Provide the [X, Y] coordinate of the cell's center where the given text is located.  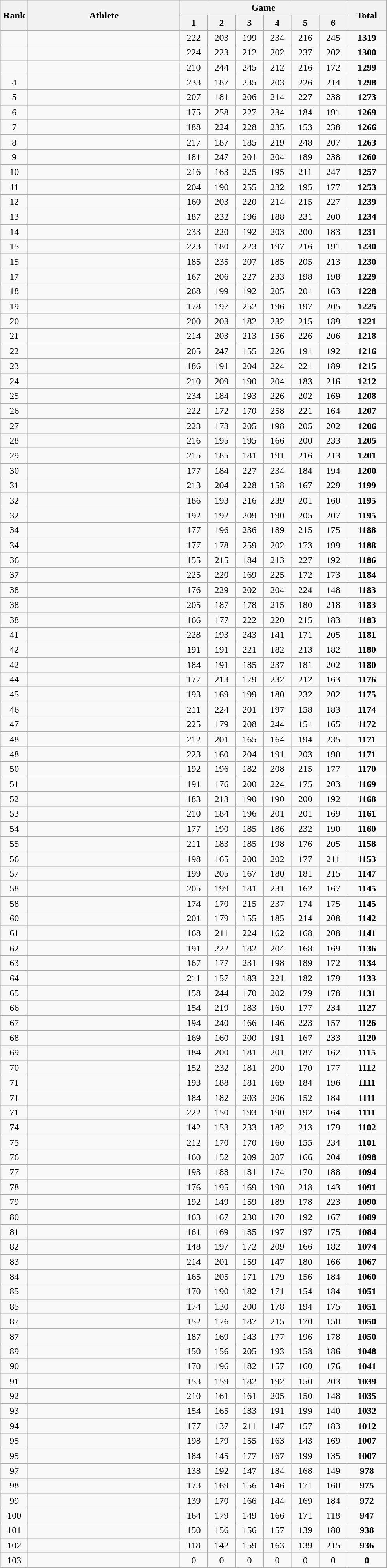
1218 [367, 336]
1126 [367, 1023]
19 [14, 306]
62 [14, 948]
11 [14, 187]
1257 [367, 172]
68 [14, 1038]
1205 [367, 441]
1101 [367, 1142]
27 [14, 426]
50 [14, 769]
1207 [367, 411]
1160 [367, 829]
98 [14, 1486]
82 [14, 1247]
248 [305, 142]
978 [367, 1471]
102 [14, 1545]
1 [194, 23]
1184 [367, 575]
80 [14, 1217]
243 [250, 635]
53 [14, 814]
1067 [367, 1262]
1199 [367, 486]
9 [14, 157]
28 [14, 441]
101 [14, 1530]
1263 [367, 142]
1215 [367, 366]
83 [14, 1262]
23 [14, 366]
31 [14, 486]
78 [14, 1187]
54 [14, 829]
13 [14, 217]
84 [14, 1277]
65 [14, 993]
1136 [367, 948]
1091 [367, 1187]
92 [14, 1396]
1239 [367, 202]
47 [14, 724]
1266 [367, 127]
22 [14, 351]
1206 [367, 426]
7 [14, 127]
240 [221, 1023]
63 [14, 963]
1300 [367, 53]
103 [14, 1560]
1141 [367, 933]
1174 [367, 709]
1168 [367, 799]
90 [14, 1366]
Athlete [104, 15]
239 [277, 500]
1115 [367, 1053]
81 [14, 1232]
1127 [367, 1008]
1074 [367, 1247]
135 [333, 1456]
1134 [367, 963]
64 [14, 978]
29 [14, 456]
61 [14, 933]
1090 [367, 1202]
1112 [367, 1068]
1084 [367, 1232]
1200 [367, 471]
57 [14, 873]
1142 [367, 919]
41 [14, 635]
1032 [367, 1411]
1186 [367, 560]
1176 [367, 680]
1041 [367, 1366]
79 [14, 1202]
91 [14, 1381]
130 [221, 1306]
1229 [367, 276]
10 [14, 172]
1216 [367, 351]
230 [250, 1217]
1102 [367, 1127]
1133 [367, 978]
1131 [367, 993]
1181 [367, 635]
60 [14, 919]
1161 [367, 814]
75 [14, 1142]
1175 [367, 695]
1225 [367, 306]
137 [221, 1426]
Rank [14, 15]
37 [14, 575]
8 [14, 142]
1035 [367, 1396]
144 [277, 1501]
Game [263, 8]
1201 [367, 456]
97 [14, 1471]
45 [14, 695]
1260 [367, 157]
24 [14, 381]
1012 [367, 1426]
1273 [367, 97]
1221 [367, 321]
1319 [367, 38]
66 [14, 1008]
14 [14, 232]
141 [277, 635]
100 [14, 1515]
Total [367, 15]
1299 [367, 67]
52 [14, 799]
259 [250, 545]
151 [305, 724]
268 [194, 291]
255 [250, 187]
145 [221, 1456]
76 [14, 1157]
1147 [367, 873]
1158 [367, 844]
70 [14, 1068]
938 [367, 1530]
51 [14, 784]
1169 [367, 784]
1039 [367, 1381]
936 [367, 1545]
74 [14, 1127]
1298 [367, 82]
77 [14, 1172]
972 [367, 1501]
25 [14, 396]
140 [333, 1411]
252 [250, 306]
12 [14, 202]
26 [14, 411]
947 [367, 1515]
975 [367, 1486]
18 [14, 291]
17 [14, 276]
236 [250, 530]
1228 [367, 291]
93 [14, 1411]
1231 [367, 232]
1089 [367, 1217]
1212 [367, 381]
2 [221, 23]
1172 [367, 724]
69 [14, 1053]
30 [14, 471]
36 [14, 560]
46 [14, 709]
138 [194, 1471]
21 [14, 336]
217 [194, 142]
1098 [367, 1157]
56 [14, 859]
55 [14, 844]
1094 [367, 1172]
1234 [367, 217]
1170 [367, 769]
1120 [367, 1038]
1048 [367, 1351]
1269 [367, 112]
20 [14, 321]
3 [250, 23]
89 [14, 1351]
1208 [367, 396]
1253 [367, 187]
99 [14, 1501]
1060 [367, 1277]
67 [14, 1023]
94 [14, 1426]
1153 [367, 859]
44 [14, 680]
